Capture the cell that displays the provided text and extract its [x, y] central coordinate. 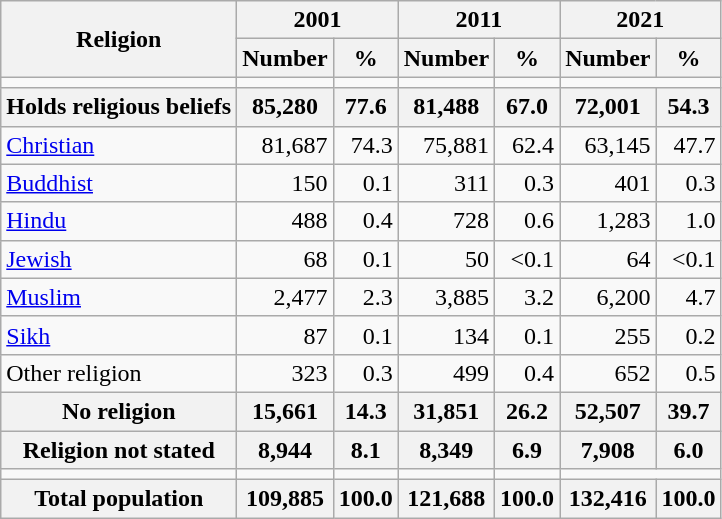
68 [285, 259]
0.2 [688, 335]
Hindu [119, 221]
2,477 [285, 297]
323 [285, 373]
134 [446, 335]
Sikh [119, 335]
85,280 [285, 107]
Holds religious beliefs [119, 107]
150 [285, 183]
6.9 [528, 449]
62.4 [528, 145]
Religion [119, 39]
499 [446, 373]
54.3 [688, 107]
81,488 [446, 107]
7,908 [608, 449]
67.0 [528, 107]
64 [608, 259]
488 [285, 221]
2.3 [366, 297]
652 [608, 373]
Buddhist [119, 183]
121,688 [446, 499]
132,416 [608, 499]
311 [446, 183]
1.0 [688, 221]
2021 [640, 20]
6.0 [688, 449]
87 [285, 335]
728 [446, 221]
Jewish [119, 259]
Other religion [119, 373]
1,283 [608, 221]
74.3 [366, 145]
Muslim [119, 297]
0.5 [688, 373]
8,349 [446, 449]
26.2 [528, 411]
2011 [478, 20]
39.7 [688, 411]
6,200 [608, 297]
4.7 [688, 297]
2001 [318, 20]
77.6 [366, 107]
Christian [119, 145]
109,885 [285, 499]
8.1 [366, 449]
14.3 [366, 411]
63,145 [608, 145]
3.2 [528, 297]
255 [608, 335]
47.7 [688, 145]
52,507 [608, 411]
50 [446, 259]
401 [608, 183]
3,885 [446, 297]
8,944 [285, 449]
No religion [119, 411]
75,881 [446, 145]
31,851 [446, 411]
81,687 [285, 145]
Total population [119, 499]
72,001 [608, 107]
0.6 [528, 221]
15,661 [285, 411]
Religion not stated [119, 449]
